Output the (x, y) coordinate of the center of the cell containing the given text.  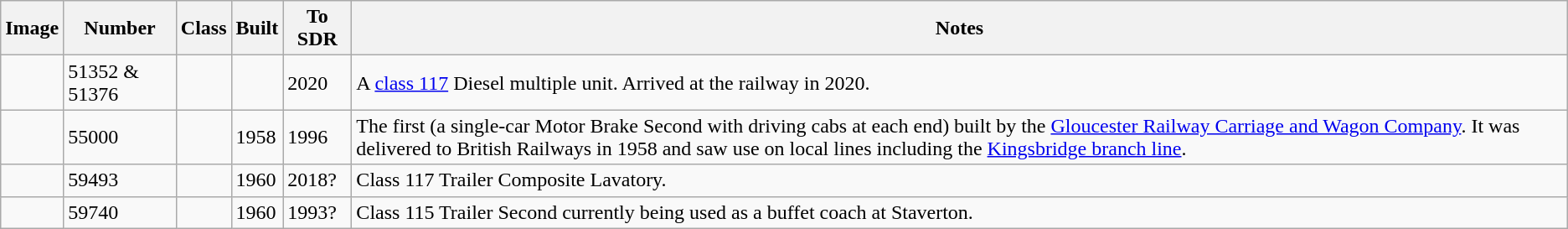
Class 117 Trailer Composite Lavatory. (960, 180)
Image (32, 29)
1996 (317, 138)
Class (204, 29)
59493 (120, 180)
Notes (960, 29)
Class 115 Trailer Second currently being used as a buffet coach at Staverton. (960, 212)
1958 (257, 138)
A class 117 Diesel multiple unit. Arrived at the railway in 2020. (960, 82)
2018? (317, 180)
Number (120, 29)
59740 (120, 212)
1993? (317, 212)
55000 (120, 138)
51352 & 51376 (120, 82)
To SDR (317, 29)
Built (257, 29)
2020 (317, 82)
